Pinpoint the cell where the given text exists, returning its [X, Y] midpoint coordinate. 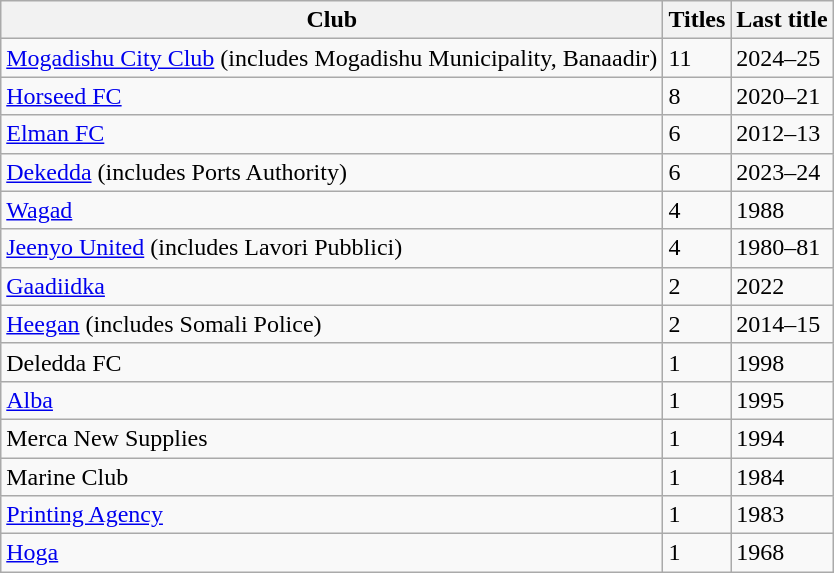
Merca New Supplies [332, 438]
Alba [332, 400]
Horseed FC [332, 96]
Deledda FC [332, 362]
2022 [782, 286]
Last title [782, 20]
2023–24 [782, 172]
Hoga [332, 553]
1988 [782, 210]
Printing Agency [332, 515]
2014–15 [782, 324]
1968 [782, 553]
1980–81 [782, 248]
Elman FC [332, 134]
2024–25 [782, 58]
Titles [697, 20]
Club [332, 20]
Wagad [332, 210]
8 [697, 96]
1995 [782, 400]
Heegan (includes Somali Police) [332, 324]
Gaadiidka [332, 286]
Jeenyo United (includes Lavori Pubblici) [332, 248]
2020–21 [782, 96]
Marine Club [332, 477]
1994 [782, 438]
11 [697, 58]
1984 [782, 477]
2012–13 [782, 134]
Mogadishu City Club (includes Mogadishu Municipality, Banaadir) [332, 58]
1998 [782, 362]
1983 [782, 515]
Dekedda (includes Ports Authority) [332, 172]
